Identify which cell holds the provided text, then report its (X, Y) central coordinate. 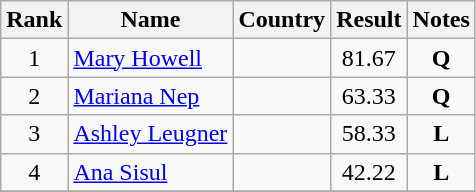
2 (34, 96)
81.67 (369, 58)
3 (34, 134)
Ana Sisul (150, 172)
Result (369, 20)
Mary Howell (150, 58)
58.33 (369, 134)
1 (34, 58)
Rank (34, 20)
42.22 (369, 172)
4 (34, 172)
Mariana Nep (150, 96)
Country (282, 20)
Name (150, 20)
Notes (441, 20)
63.33 (369, 96)
Ashley Leugner (150, 134)
